Extract the (X, Y) coordinate from the center of the cell holding the provided text.  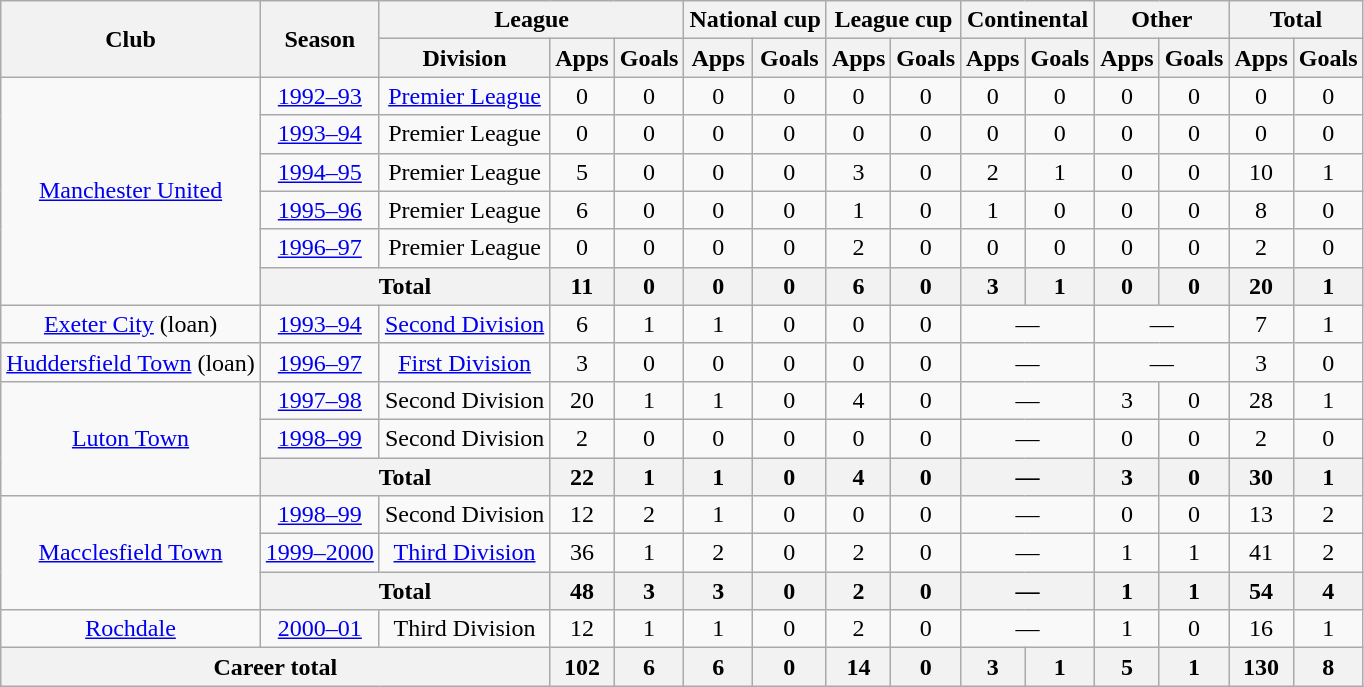
Division (464, 58)
Macclesfield Town (131, 553)
54 (1261, 591)
130 (1261, 667)
28 (1261, 400)
2000–01 (320, 629)
Continental (1028, 20)
1997–98 (320, 400)
1992–93 (320, 96)
Season (320, 39)
Club (131, 39)
Career total (276, 667)
Manchester United (131, 191)
14 (858, 667)
1995–96 (320, 210)
48 (582, 591)
Luton Town (131, 438)
30 (1261, 477)
16 (1261, 629)
1994–95 (320, 172)
41 (1261, 553)
36 (582, 553)
13 (1261, 515)
22 (582, 477)
Rochdale (131, 629)
League (532, 20)
11 (582, 286)
Exeter City (loan) (131, 324)
Other (1162, 20)
10 (1261, 172)
First Division (464, 362)
1999–2000 (320, 553)
League cup (893, 20)
102 (582, 667)
Huddersfield Town (loan) (131, 362)
7 (1261, 324)
National cup (755, 20)
